Capture the cell that displays the provided text and extract its [x, y] central coordinate. 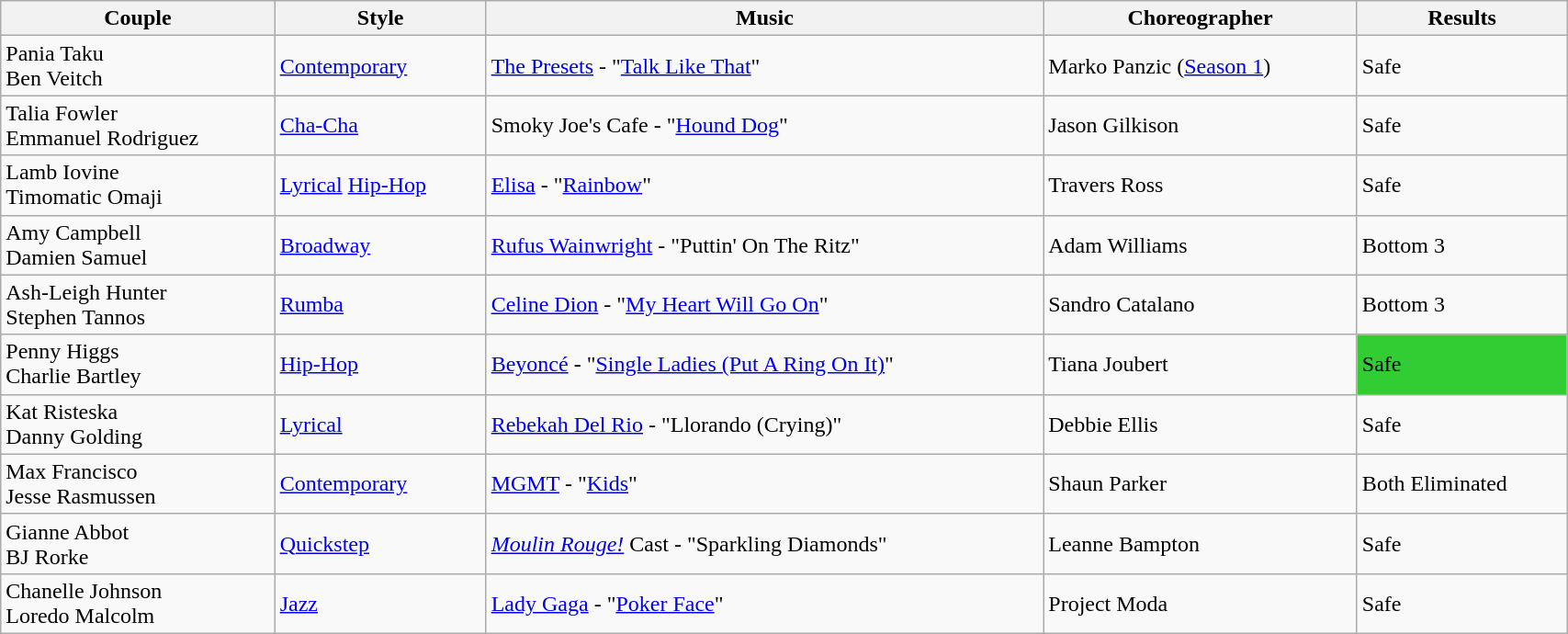
Couple [138, 18]
The Presets - "Talk Like That" [764, 66]
Rumba [380, 305]
Marko Panzic (Season 1) [1201, 66]
Music [764, 18]
Hip-Hop [380, 364]
Debbie Ellis [1201, 425]
Elisa - "Rainbow" [764, 186]
Jazz [380, 603]
Celine Dion - "My Heart Will Go On" [764, 305]
Rebekah Del Rio - "Llorando (Crying)" [764, 425]
Talia Fowler Emmanuel Rodriguez [138, 125]
Pania Taku Ben Veitch [138, 66]
Tiana Joubert [1201, 364]
Adam Williams [1201, 244]
Jason Gilkison [1201, 125]
Gianne Abbot BJ Rorke [138, 544]
Rufus Wainwright - "Puttin' On The Ritz" [764, 244]
Beyoncé - "Single Ladies (Put A Ring On It)" [764, 364]
Lyrical Hip-Hop [380, 186]
Leanne Bampton [1201, 544]
Project Moda [1201, 603]
Smoky Joe's Cafe - "Hound Dog" [764, 125]
Amy Campbell Damien Samuel [138, 244]
Shaun Parker [1201, 483]
Ash-Leigh Hunter Stephen Tannos [138, 305]
Lyrical [380, 425]
Style [380, 18]
Broadway [380, 244]
Both Eliminated [1461, 483]
Sandro Catalano [1201, 305]
Penny Higgs Charlie Bartley [138, 364]
Lamb Iovine Timomatic Omaji [138, 186]
MGMT - "Kids" [764, 483]
Lady Gaga - "Poker Face" [764, 603]
Chanelle Johnson Loredo Malcolm [138, 603]
Results [1461, 18]
Kat Risteska Danny Golding [138, 425]
Quickstep [380, 544]
Moulin Rouge! Cast - "Sparkling Diamonds" [764, 544]
Travers Ross [1201, 186]
Choreographer [1201, 18]
Cha-Cha [380, 125]
Max Francisco Jesse Rasmussen [138, 483]
